Pinpoint the cell where the given text exists, returning its (X, Y) midpoint coordinate. 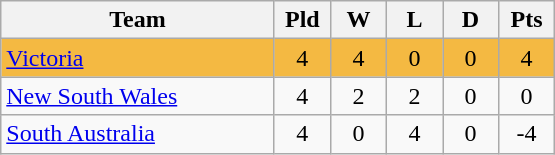
Team (138, 20)
D (470, 20)
W (358, 20)
Pld (302, 20)
South Australia (138, 134)
Victoria (138, 58)
-4 (527, 134)
New South Wales (138, 96)
Pts (527, 20)
L (414, 20)
